Locate the cell with the specified text and output its [X, Y] center coordinate. 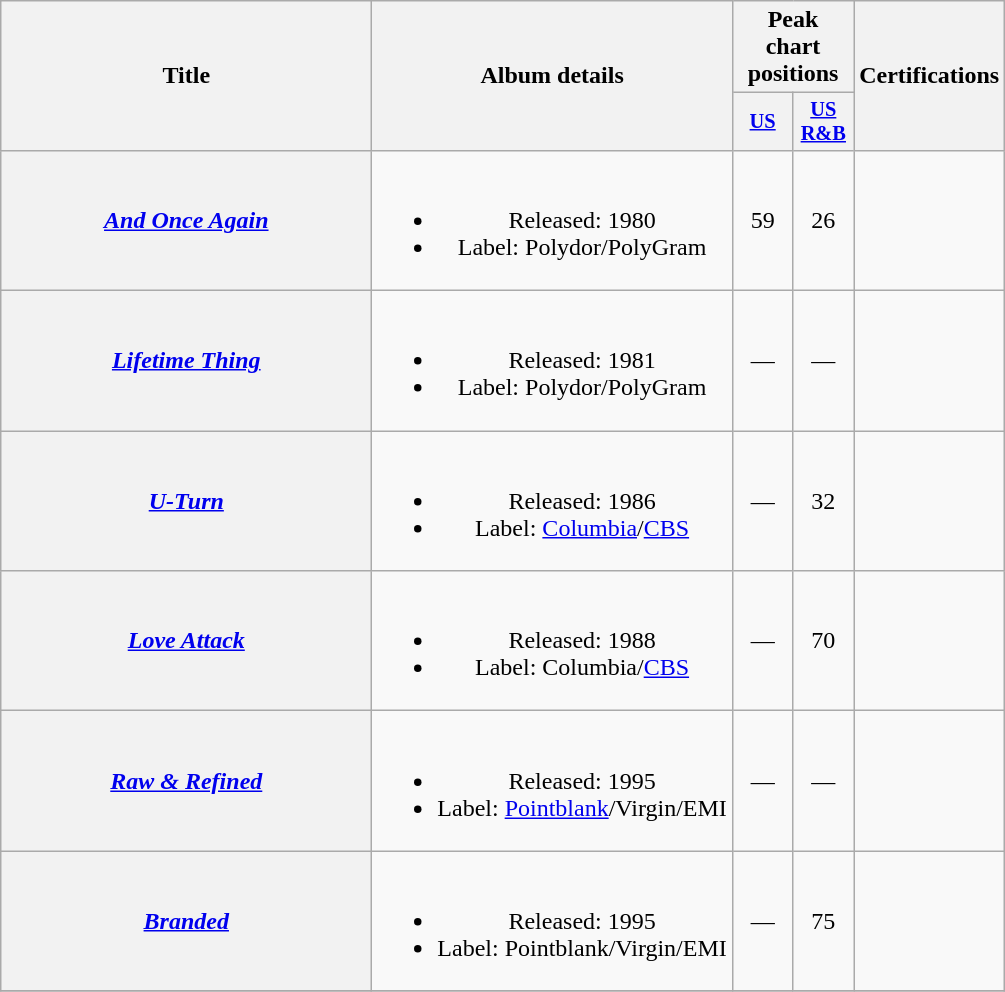
Title [186, 76]
U-Turn [186, 501]
Certifications [930, 76]
Released: 1981Label: Polydor/PolyGram [552, 361]
Branded [186, 921]
Album details [552, 76]
Lifetime Thing [186, 361]
59 [762, 220]
Released: 1988Label: Columbia/CBS [552, 641]
And Once Again [186, 220]
Released: 1986Label: Columbia/CBS [552, 501]
75 [824, 921]
Love Attack [186, 641]
26 [824, 220]
USR&B [824, 122]
Raw & Refined [186, 781]
US [762, 122]
Released: 1980Label: Polydor/PolyGram [552, 220]
70 [824, 641]
32 [824, 501]
Peak chart positions [792, 47]
